Provide the [x, y] coordinate of the cell's center where the given text is located.  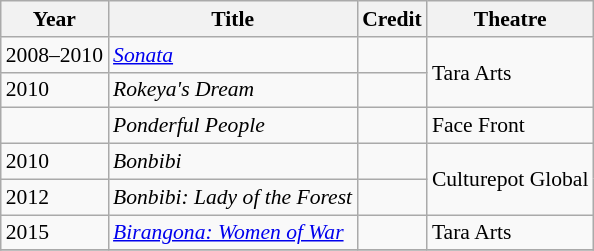
Sonata [232, 55]
Ponderful People [232, 126]
Culturepot Global [510, 180]
Birangona: Women of War [232, 233]
Year [54, 19]
Bonbibi: Lady of the Forest [232, 197]
2008–2010 [54, 55]
Bonbibi [232, 162]
Credit [392, 19]
Theatre [510, 19]
Rokeya's Dream [232, 90]
2012 [54, 197]
Face Front [510, 126]
Title [232, 19]
2015 [54, 233]
